Search for the cell housing the specified text and yield its [X, Y] center coordinate. 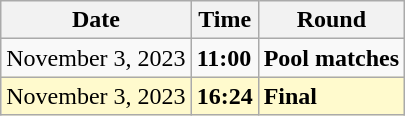
Date [96, 20]
16:24 [224, 96]
11:00 [224, 58]
Pool matches [331, 58]
Final [331, 96]
Time [224, 20]
Round [331, 20]
